Output the (X, Y) coordinate of the center of the cell containing the given text.  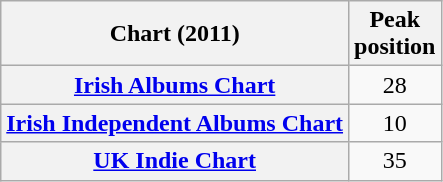
UK Indie Chart (175, 161)
Irish Albums Chart (175, 85)
28 (395, 85)
Peakposition (395, 34)
35 (395, 161)
10 (395, 123)
Irish Independent Albums Chart (175, 123)
Chart (2011) (175, 34)
